Identify which cell holds the provided text, then report its [X, Y] central coordinate. 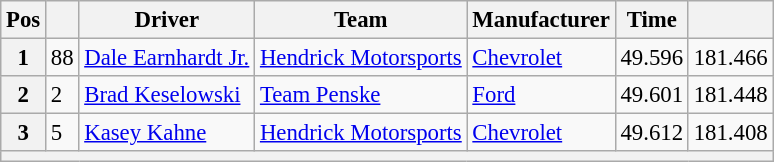
49.596 [652, 58]
5 [62, 133]
181.408 [730, 133]
Pos [24, 20]
Manufacturer [541, 20]
49.612 [652, 133]
88 [62, 58]
Time [652, 20]
181.448 [730, 95]
181.466 [730, 58]
Team Penske [361, 95]
49.601 [652, 95]
Brad Keselowski [167, 95]
Kasey Kahne [167, 133]
1 [24, 58]
Ford [541, 95]
Driver [167, 20]
Team [361, 20]
Dale Earnhardt Jr. [167, 58]
3 [24, 133]
